Return [X, Y] of the center of cell containing provided text 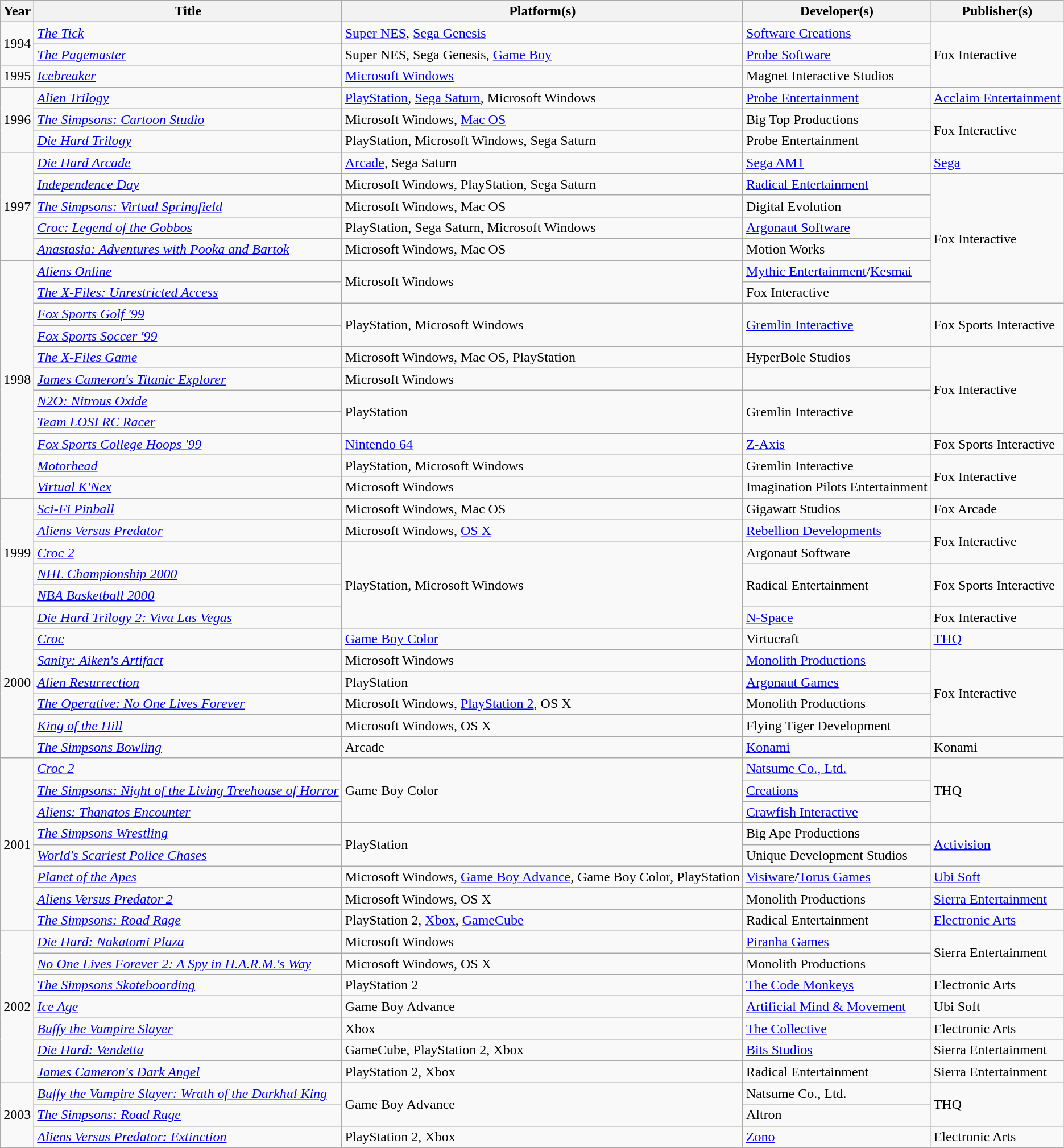
Fox Arcade [997, 509]
Visiware/Torus Games [837, 877]
The Simpsons Bowling [188, 747]
Aliens Versus Predator: Extinction [188, 1137]
The Tick [188, 33]
Buffy the Vampire Slayer: Wrath of the Darkhul King [188, 1093]
Big Top Productions [837, 119]
Fox Sports Soccer '99 [188, 336]
Independence Day [188, 184]
King of the Hill [188, 726]
Alien Trilogy [188, 98]
Arcade, Sega Saturn [543, 163]
Microsoft Windows, PlayStation, Sega Saturn [543, 184]
Fox Sports College Hoops '99 [188, 444]
Fox Sports Golf '99 [188, 314]
Probe Software [837, 55]
Flying Tiger Development [837, 726]
The Simpsons Skateboarding [188, 985]
Activision [997, 844]
Planet of the Apes [188, 877]
NHL Championship 2000 [188, 574]
PlayStation 2 [543, 985]
NBA Basketball 2000 [188, 595]
Software Creations [837, 33]
Z-Axis [837, 444]
James Cameron's Dark Angel [188, 1072]
N2O: Nitrous Oxide [188, 401]
Artificial Mind & Movement [837, 1007]
1994 [17, 44]
The Operative: No One Lives Forever [188, 704]
Aliens Online [188, 271]
Virtual K'Nex [188, 487]
Altron [837, 1115]
The Simpsons: Cartoon Studio [188, 119]
The X-Files: Unrestricted Access [188, 293]
Motorhead [188, 466]
Sega [997, 163]
Sega AM1 [837, 163]
2002 [17, 1006]
Year [17, 11]
1996 [17, 119]
World's Scariest Police Chases [188, 855]
Buffy the Vampire Slayer [188, 1029]
Nintendo 64 [543, 444]
Aliens Versus Predator [188, 531]
1997 [17, 206]
Platform(s) [543, 11]
The Simpsons: Night of the Living Treehouse of Horror [188, 790]
Magnet Interactive Studios [837, 76]
Alien Resurrection [188, 682]
Microsoft Windows, Game Boy Advance, Game Boy Color, PlayStation [543, 877]
PlayStation 2, Xbox, GameCube [543, 920]
Crawfish Interactive [837, 812]
Aliens Versus Predator 2 [188, 898]
Imagination Pilots Entertainment [837, 487]
Die Hard: Nakatomi Plaza [188, 942]
Xbox [543, 1029]
1995 [17, 76]
Creations [837, 790]
The Simpsons: Virtual Springfield [188, 206]
Arcade [543, 747]
Ice Age [188, 1007]
Team LOSI RC Racer [188, 422]
Digital Evolution [837, 206]
Microsoft Windows, PlayStation 2, OS X [543, 704]
2001 [17, 844]
Publisher(s) [997, 11]
Virtucraft [837, 639]
1998 [17, 380]
Bits Studios [837, 1050]
Sanity: Aiken's Artifact [188, 661]
Die Hard Trilogy [188, 141]
The Collective [837, 1029]
Super NES, Sega Genesis, Game Boy [543, 55]
Anastasia: Adventures with Pooka and Bartok [188, 249]
1999 [17, 552]
HyperBole Studios [837, 358]
Super NES, Sega Genesis [543, 33]
Zono [837, 1137]
Acclaim Entertainment [997, 98]
The Simpsons Wrestling [188, 834]
Argonaut Games [837, 682]
2003 [17, 1115]
Developer(s) [837, 11]
Gigawatt Studios [837, 509]
Die Hard: Vendetta [188, 1050]
Aliens: Thanatos Encounter [188, 812]
Croc [188, 639]
PlayStation, Microsoft Windows, Sega Saturn [543, 141]
Icebreaker [188, 76]
GameCube, PlayStation 2, Xbox [543, 1050]
Title [188, 11]
The X-Files Game [188, 358]
Croc: Legend of the Gobbos [188, 227]
Unique Development Studios [837, 855]
2000 [17, 682]
Big Ape Productions [837, 834]
The Pagemaster [188, 55]
Microsoft Windows, Mac OS, PlayStation [543, 358]
Die Hard Arcade [188, 163]
Motion Works [837, 249]
Sci-Fi Pinball [188, 509]
N-Space [837, 617]
The Code Monkeys [837, 985]
Rebellion Developments [837, 531]
James Cameron's Titanic Explorer [188, 379]
Piranha Games [837, 942]
Mythic Entertainment/Kesmai [837, 271]
No One Lives Forever 2: A Spy in H.A.R.M.'s Way [188, 964]
Die Hard Trilogy 2: Viva Las Vegas [188, 617]
